Search for the cell housing the specified text and yield its (X, Y) center coordinate. 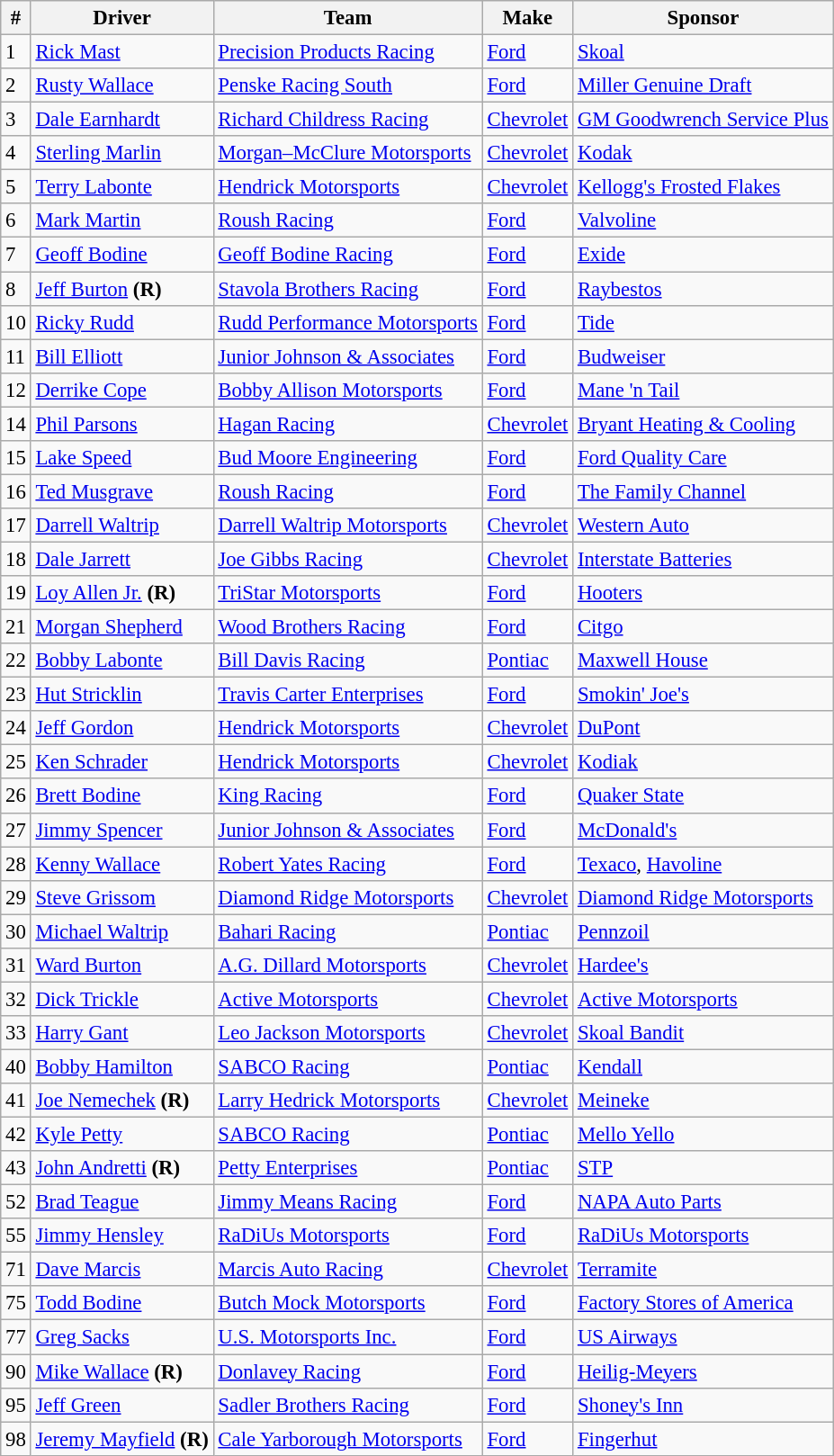
Mike Wallace (R) (122, 1371)
Dick Trickle (122, 999)
Exide (704, 255)
GM Goodwrench Service Plus (704, 120)
Loy Allen Jr. (R) (122, 593)
6 (16, 220)
Jimmy Means Racing (347, 1202)
Geoff Bodine (122, 255)
Bill Elliott (122, 356)
Ken Schrader (122, 762)
Raybestos (704, 289)
Meineke (704, 1101)
Donlavey Racing (347, 1371)
Darrell Waltrip (122, 526)
Cale Yarborough Motorsports (347, 1439)
Quaker State (704, 796)
Darrell Waltrip Motorsports (347, 526)
Kodak (704, 153)
Factory Stores of America (704, 1304)
Derrike Cope (122, 390)
25 (16, 762)
10 (16, 322)
2 (16, 85)
Ted Musgrave (122, 491)
Rudd Performance Motorsports (347, 322)
Steve Grissom (122, 897)
Smokin' Joe's (704, 695)
Terry Labonte (122, 187)
4 (16, 153)
77 (16, 1337)
Jeff Green (122, 1405)
Sadler Brothers Racing (347, 1405)
31 (16, 966)
Hardee's (704, 966)
5 (16, 187)
Dale Jarrett (122, 559)
42 (16, 1135)
40 (16, 1066)
Michael Waltrip (122, 931)
11 (16, 356)
Joe Nemechek (R) (122, 1101)
Leo Jackson Motorsports (347, 1033)
US Airways (704, 1337)
Mane 'n Tail (704, 390)
Terramite (704, 1270)
43 (16, 1168)
U.S. Motorsports Inc. (347, 1337)
The Family Channel (704, 491)
Dave Marcis (122, 1270)
Rusty Wallace (122, 85)
28 (16, 864)
Rick Mast (122, 52)
Marcis Auto Racing (347, 1270)
Maxwell House (704, 661)
75 (16, 1304)
Dale Earnhardt (122, 120)
Harry Gant (122, 1033)
Miller Genuine Draft (704, 85)
52 (16, 1202)
Kodiak (704, 762)
Citgo (704, 627)
15 (16, 458)
Ricky Rudd (122, 322)
Kendall (704, 1066)
18 (16, 559)
Bud Moore Engineering (347, 458)
Richard Childress Racing (347, 120)
23 (16, 695)
17 (16, 526)
14 (16, 424)
# (16, 18)
Valvoline (704, 220)
1 (16, 52)
Brett Bodine (122, 796)
Travis Carter Enterprises (347, 695)
Budweiser (704, 356)
Pennzoil (704, 931)
90 (16, 1371)
55 (16, 1236)
Fingerhut (704, 1439)
Hooters (704, 593)
Bobby Allison Motorsports (347, 390)
Wood Brothers Racing (347, 627)
Hut Stricklin (122, 695)
Bobby Labonte (122, 661)
Texaco, Havoline (704, 864)
King Racing (347, 796)
Jeff Burton (R) (122, 289)
3 (16, 120)
71 (16, 1270)
John Andretti (R) (122, 1168)
98 (16, 1439)
Mello Yello (704, 1135)
22 (16, 661)
Phil Parsons (122, 424)
Kyle Petty (122, 1135)
Penske Racing South (347, 85)
Bobby Hamilton (122, 1066)
Interstate Batteries (704, 559)
Stavola Brothers Racing (347, 289)
Heilig-Meyers (704, 1371)
Geoff Bodine Racing (347, 255)
41 (16, 1101)
Brad Teague (122, 1202)
Greg Sacks (122, 1337)
Kellogg's Frosted Flakes (704, 187)
Sponsor (704, 18)
Larry Hedrick Motorsports (347, 1101)
Tide (704, 322)
Jeremy Mayfield (R) (122, 1439)
DuPont (704, 728)
26 (16, 796)
Western Auto (704, 526)
Ford Quality Care (704, 458)
Skoal (704, 52)
Team (347, 18)
Joe Gibbs Racing (347, 559)
Todd Bodine (122, 1304)
Ward Burton (122, 966)
Make (527, 18)
Hagan Racing (347, 424)
21 (16, 627)
Jeff Gordon (122, 728)
29 (16, 897)
7 (16, 255)
Petty Enterprises (347, 1168)
Jimmy Spencer (122, 830)
33 (16, 1033)
Sterling Marlin (122, 153)
Morgan Shepherd (122, 627)
Skoal Bandit (704, 1033)
Driver (122, 18)
30 (16, 931)
McDonald's (704, 830)
Jimmy Hensley (122, 1236)
Bill Davis Racing (347, 661)
Lake Speed (122, 458)
16 (16, 491)
Morgan–McClure Motorsports (347, 153)
32 (16, 999)
TriStar Motorsports (347, 593)
Butch Mock Motorsports (347, 1304)
12 (16, 390)
27 (16, 830)
95 (16, 1405)
Bryant Heating & Cooling (704, 424)
Kenny Wallace (122, 864)
Robert Yates Racing (347, 864)
8 (16, 289)
Mark Martin (122, 220)
STP (704, 1168)
24 (16, 728)
NAPA Auto Parts (704, 1202)
Bahari Racing (347, 931)
Precision Products Racing (347, 52)
Shoney's Inn (704, 1405)
19 (16, 593)
A.G. Dillard Motorsports (347, 966)
